Capture the cell that displays the provided text and extract its [X, Y] central coordinate. 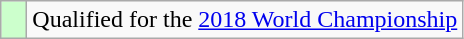
Qualified for the 2018 World Championship [245, 20]
